For the text-containing cell, return its midpoint in (x, y) coordinate format. 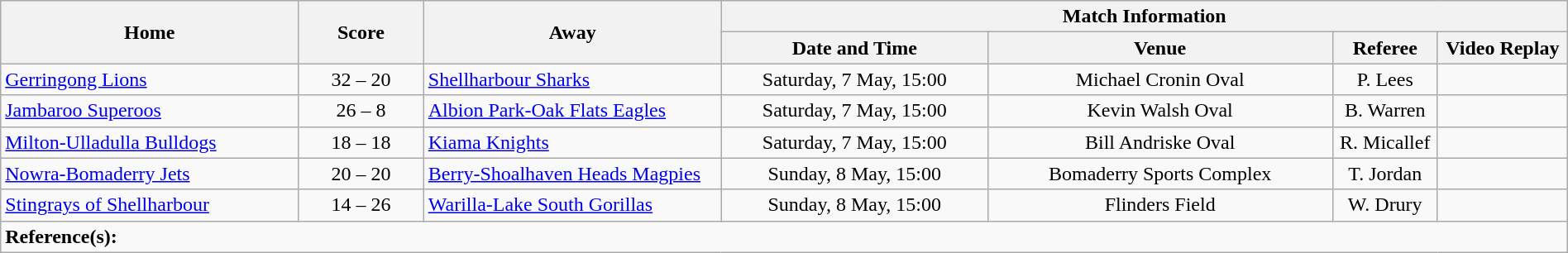
Venue (1159, 48)
P. Lees (1384, 79)
Flinders Field (1159, 205)
Home (150, 32)
Berry-Shoalhaven Heads Magpies (572, 174)
Video Replay (1502, 48)
18 – 18 (361, 142)
Jambaroo Superoos (150, 111)
B. Warren (1384, 111)
T. Jordan (1384, 174)
14 – 26 (361, 205)
Referee (1384, 48)
Kiama Knights (572, 142)
20 – 20 (361, 174)
Warilla-Lake South Gorillas (572, 205)
Michael Cronin Oval (1159, 79)
Match Information (1145, 17)
Gerringong Lions (150, 79)
Score (361, 32)
Milton-Ulladulla Bulldogs (150, 142)
Shellharbour Sharks (572, 79)
Stingrays of Shellharbour (150, 205)
32 – 20 (361, 79)
Kevin Walsh Oval (1159, 111)
26 – 8 (361, 111)
Nowra-Bomaderry Jets (150, 174)
Reference(s): (784, 236)
R. Micallef (1384, 142)
Away (572, 32)
W. Drury (1384, 205)
Albion Park-Oak Flats Eagles (572, 111)
Bomaderry Sports Complex (1159, 174)
Date and Time (854, 48)
Bill Andriske Oval (1159, 142)
